Output the [X, Y] coordinate of the center of the cell containing the given text.  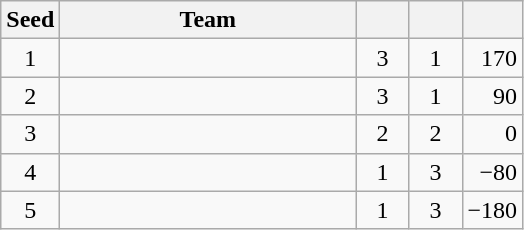
−80 [492, 172]
−180 [492, 210]
90 [492, 96]
170 [492, 58]
Seed [30, 20]
Team [208, 20]
0 [492, 134]
4 [30, 172]
5 [30, 210]
